From the cell containing the given text, extract its center point as [X, Y] coordinate. 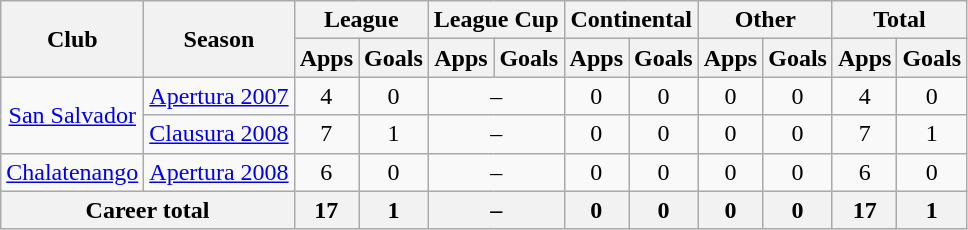
San Salvador [72, 115]
League Cup [496, 20]
Other [765, 20]
Club [72, 39]
Clausura 2008 [219, 134]
Season [219, 39]
Total [899, 20]
League [361, 20]
Chalatenango [72, 172]
Apertura 2007 [219, 96]
Continental [631, 20]
Apertura 2008 [219, 172]
Career total [148, 210]
